Return the (X, Y) coordinate for the center point of the cell that contains the specified text.  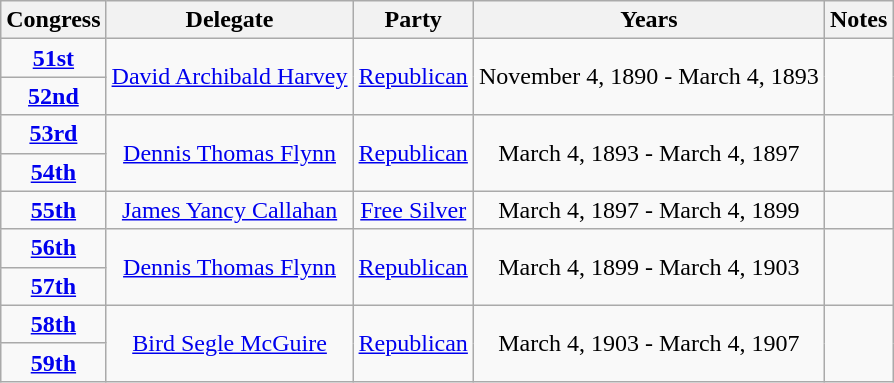
November 4, 1890 - March 4, 1893 (648, 77)
Free Silver (413, 210)
57th (54, 286)
52nd (54, 96)
51st (54, 58)
59th (54, 362)
58th (54, 324)
Notes (858, 20)
March 4, 1893 - March 4, 1897 (648, 153)
Bird Segle McGuire (230, 343)
March 4, 1899 - March 4, 1903 (648, 267)
David Archibald Harvey (230, 77)
Delegate (230, 20)
James Yancy Callahan (230, 210)
56th (54, 248)
March 4, 1897 - March 4, 1899 (648, 210)
Party (413, 20)
53rd (54, 134)
March 4, 1903 - March 4, 1907 (648, 343)
Years (648, 20)
54th (54, 172)
Congress (54, 20)
55th (54, 210)
